For the text-containing cell, return its midpoint in (x, y) coordinate format. 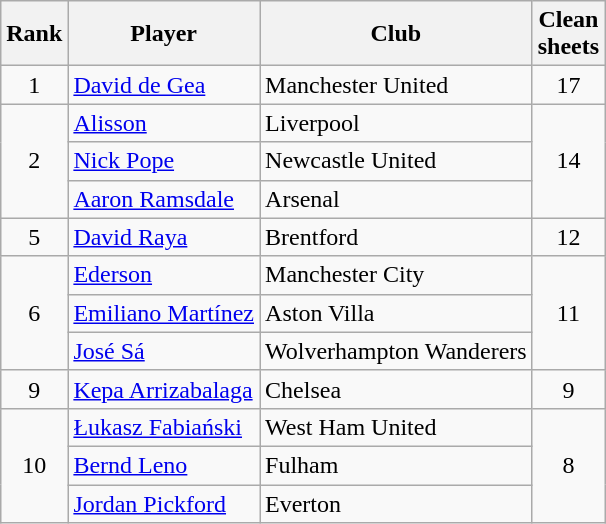
Arsenal (396, 199)
8 (568, 465)
Cleansheets (568, 34)
5 (34, 237)
Newcastle United (396, 161)
Player (164, 34)
10 (34, 465)
Ederson (164, 275)
Rank (34, 34)
Emiliano Martínez (164, 313)
Aston Villa (396, 313)
Bernd Leno (164, 465)
12 (568, 237)
6 (34, 313)
Liverpool (396, 123)
2 (34, 161)
Jordan Pickford (164, 503)
David de Gea (164, 85)
Nick Pope (164, 161)
17 (568, 85)
West Ham United (396, 427)
14 (568, 161)
Fulham (396, 465)
Manchester City (396, 275)
Everton (396, 503)
Alisson (164, 123)
Chelsea (396, 389)
1 (34, 85)
José Sá (164, 351)
Łukasz Fabiański (164, 427)
11 (568, 313)
Manchester United (396, 85)
Wolverhampton Wanderers (396, 351)
Aaron Ramsdale (164, 199)
David Raya (164, 237)
Club (396, 34)
Kepa Arrizabalaga (164, 389)
Brentford (396, 237)
